Extract the (X, Y) coordinate from the center of the cell holding the provided text.  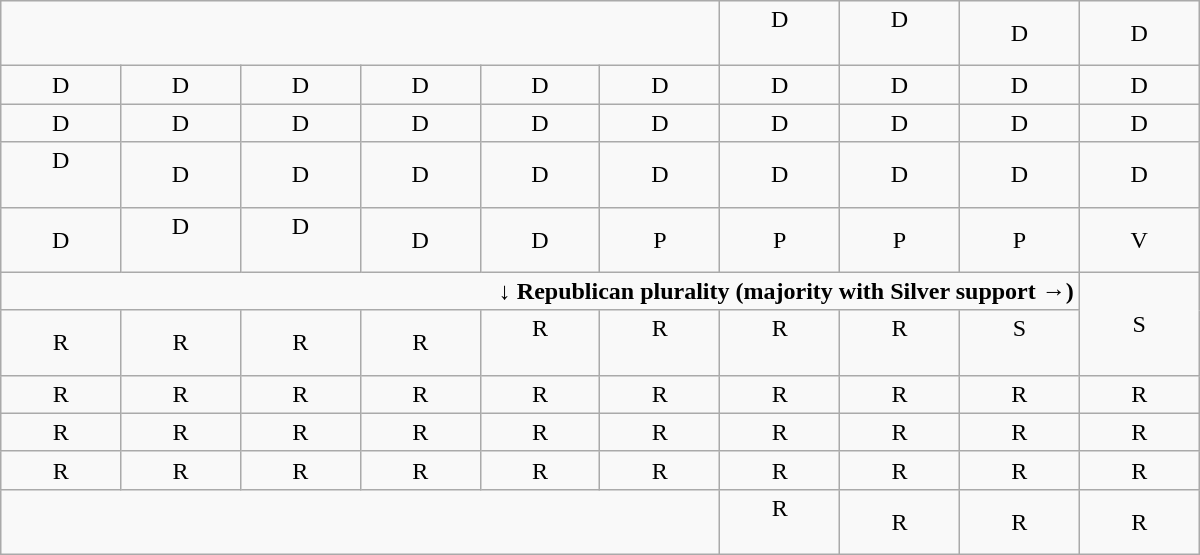
↓ Republican plurality (majority with Silver support →) (540, 291)
V (1139, 240)
